Return [x, y] of the center of cell containing provided text 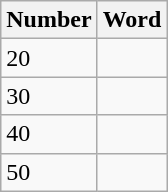
Word [132, 20]
20 [49, 58]
40 [49, 134]
50 [49, 172]
Number [49, 20]
30 [49, 96]
